Extract the (x, y) coordinate from the center of the cell holding the provided text.  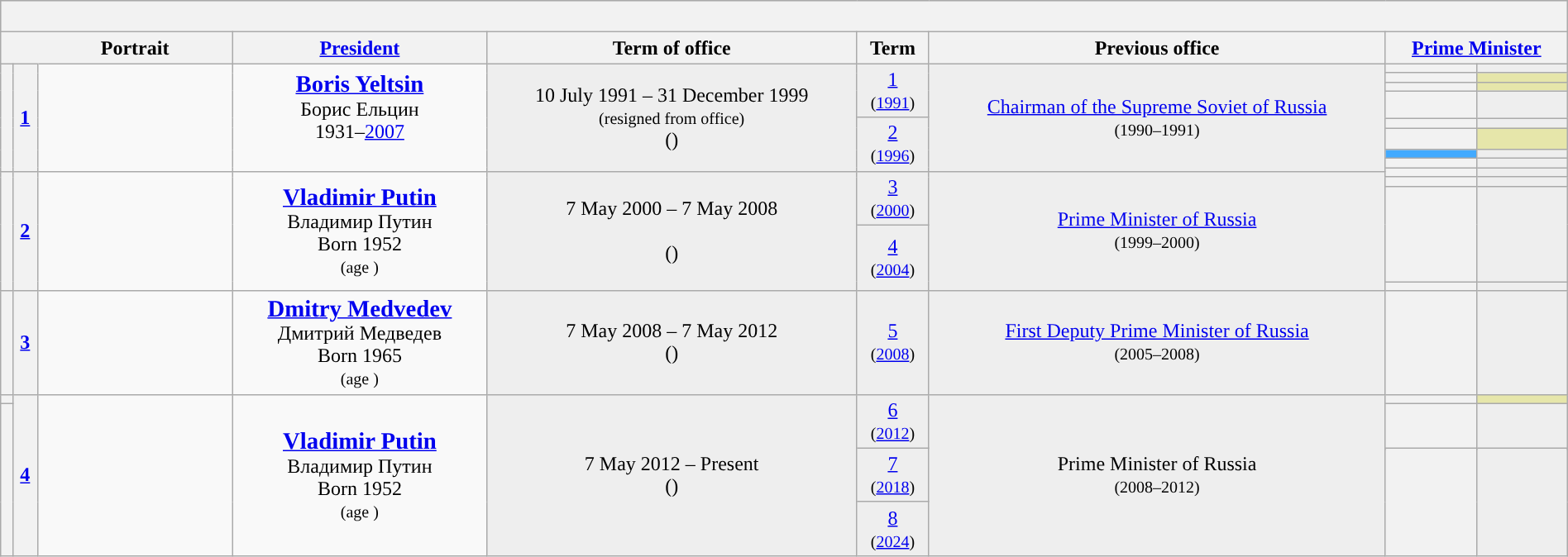
Portrait (135, 48)
3 (25, 342)
Dmitry MedvedevДмитрий МедведевBorn 1965(age ) (361, 342)
8(2024) (893, 529)
7(2018) (893, 474)
1 (25, 117)
7 May 2012 – Present() (672, 474)
Boris YeltsinБорис Ельцин1931–2007 (361, 117)
First Deputy Prime Minister of Russia(2005–2008) (1158, 342)
Prime Minister (1476, 48)
Term (893, 48)
10 July 1991 – 31 December 1999(resigned from office)() (672, 117)
2 (25, 231)
President (361, 48)
Prime Minister of Russia(2008–2012) (1158, 474)
Term of office (672, 48)
4 (25, 474)
Chairman of the Supreme Soviet of Russia(1990–1991) (1158, 117)
5(2008) (893, 342)
Prime Minister of Russia(1999–2000) (1158, 231)
Previous office (1158, 48)
1(1991) (893, 91)
3(2000) (893, 198)
7 May 2000 – 7 May 2008() (672, 231)
7 May 2008 – 7 May 2012() (672, 342)
4(2004) (893, 258)
6(2012) (893, 421)
2(1996) (893, 144)
